Return [x, y] of the center of cell containing provided text 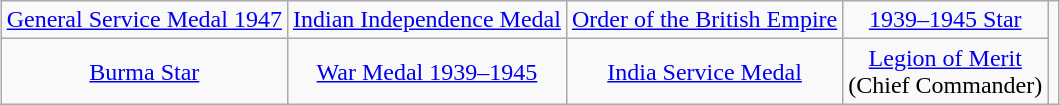
Burma Star [144, 72]
Legion of Merit(Chief Commander) [946, 72]
Indian Independence Medal [426, 20]
General Service Medal 1947 [144, 20]
India Service Medal [704, 72]
War Medal 1939–1945 [426, 72]
1939–1945 Star [946, 20]
Order of the British Empire [704, 20]
